Extract the (X, Y) coordinate from the center of the cell holding the provided text.  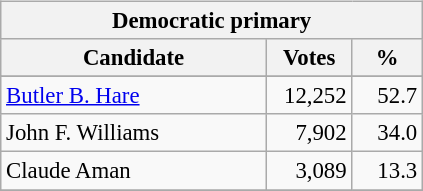
Democratic primary (212, 21)
7,902 (309, 133)
Votes (309, 58)
13.3 (388, 171)
Claude Aman (134, 171)
Candidate (134, 58)
34.0 (388, 133)
John F. Williams (134, 133)
% (388, 58)
Butler B. Hare (134, 96)
3,089 (309, 171)
12,252 (309, 96)
52.7 (388, 96)
